Detect which cell encompasses the target text, then output its [x, y] center coordinate. 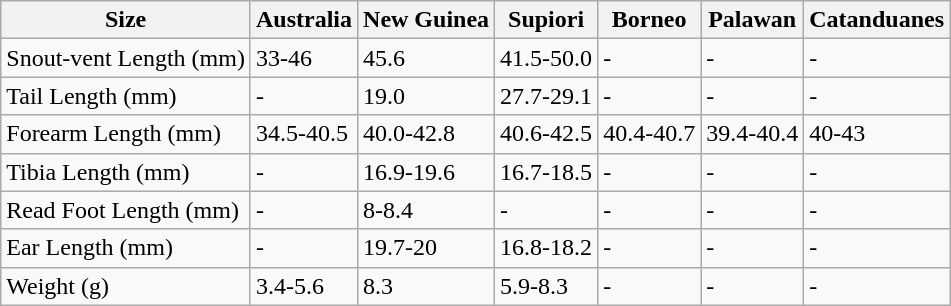
Australia [304, 20]
Forearm Length (mm) [126, 134]
34.5-40.5 [304, 134]
19.7-20 [426, 248]
40.0-42.8 [426, 134]
Palawan [752, 20]
19.0 [426, 96]
3.4-5.6 [304, 286]
45.6 [426, 58]
5.9-8.3 [546, 286]
40.4-40.7 [650, 134]
Supiori [546, 20]
16.7-18.5 [546, 172]
33-46 [304, 58]
Weight (g) [126, 286]
8.3 [426, 286]
Tibia Length (mm) [126, 172]
40.6-42.5 [546, 134]
Tail Length (mm) [126, 96]
41.5-50.0 [546, 58]
8-8.4 [426, 210]
40-43 [877, 134]
Read Foot Length (mm) [126, 210]
Catanduanes [877, 20]
Size [126, 20]
Borneo [650, 20]
16.8-18.2 [546, 248]
16.9-19.6 [426, 172]
New Guinea [426, 20]
27.7-29.1 [546, 96]
Ear Length (mm) [126, 248]
39.4-40.4 [752, 134]
Snout-vent Length (mm) [126, 58]
